Extract the (X, Y) coordinate from the center of the cell holding the provided text.  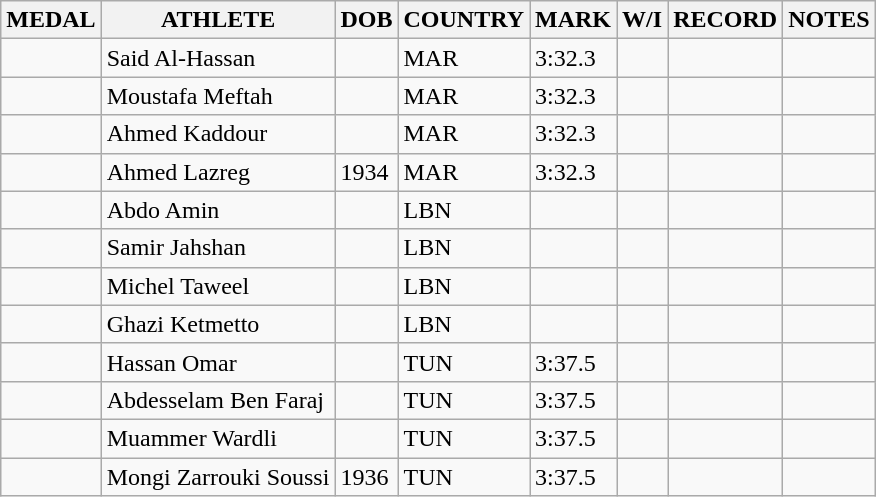
Samir Jahshan (218, 248)
Ahmed Kaddour (218, 134)
Abdo Amin (218, 210)
Ghazi Ketmetto (218, 324)
MARK (574, 20)
NOTES (829, 20)
COUNTRY (464, 20)
Muammer Wardli (218, 438)
Michel Taweel (218, 286)
Abdesselam Ben Faraj (218, 400)
Hassan Omar (218, 362)
Said Al-Hassan (218, 58)
1934 (366, 172)
Mongi Zarrouki Soussi (218, 477)
1936 (366, 477)
DOB (366, 20)
Ahmed Lazreg (218, 172)
MEDAL (51, 20)
W/I (642, 20)
Moustafa Meftah (218, 96)
RECORD (726, 20)
ATHLETE (218, 20)
